Pinpoint the cell where the given text exists, returning its [x, y] midpoint coordinate. 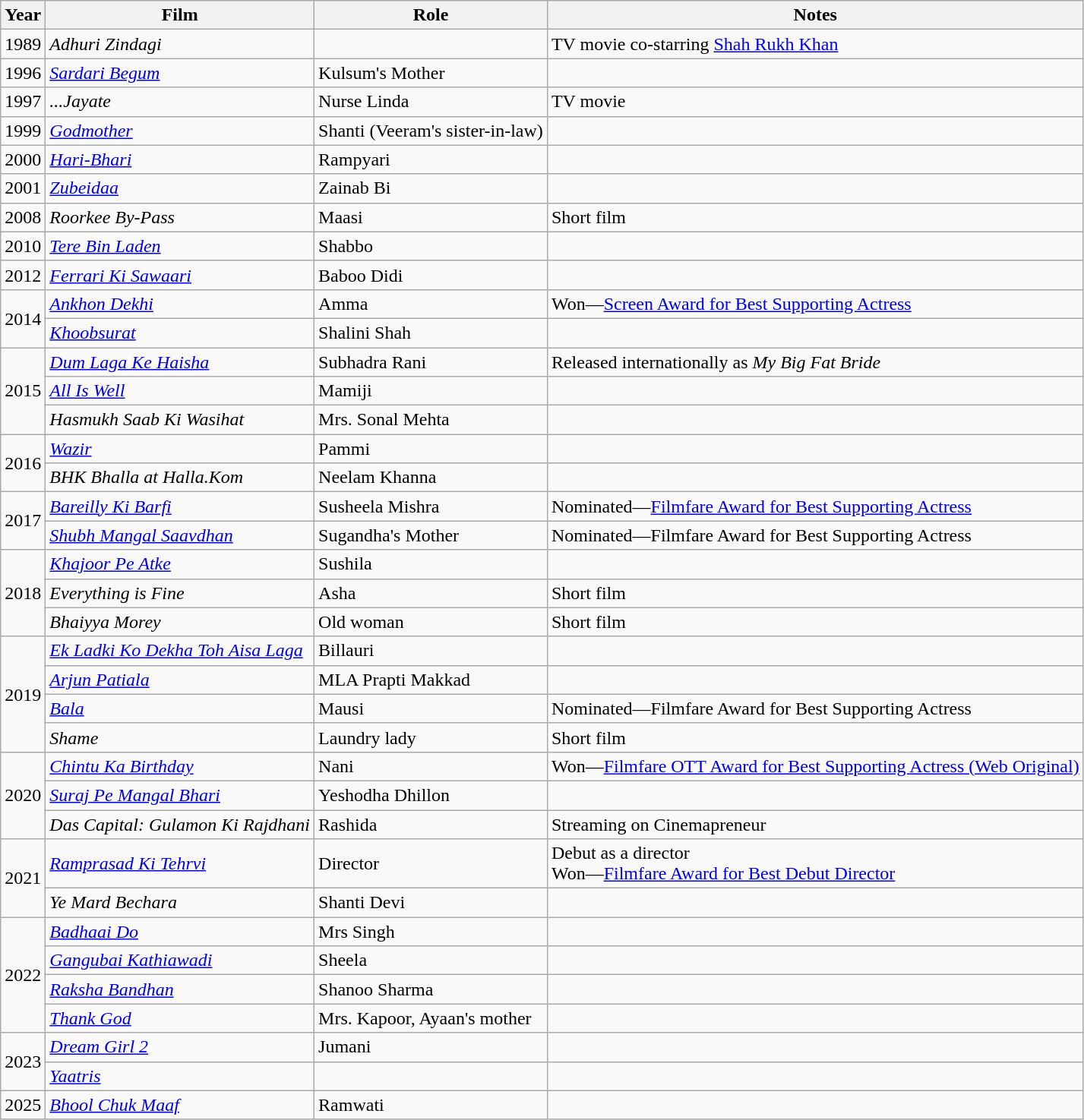
Mausi [431, 708]
Thank God [180, 1018]
2000 [23, 159]
Bala [180, 708]
Khoobsurat [180, 333]
Hari-Bhari [180, 159]
Year [23, 15]
Zubeidaa [180, 188]
Gangubai Kathiawadi [180, 961]
2001 [23, 188]
Mrs. Sonal Mehta [431, 420]
Rampyari [431, 159]
Susheela Mishra [431, 506]
Shanti Devi [431, 903]
Badhaai Do [180, 932]
Ramwati [431, 1105]
Old woman [431, 622]
Asha [431, 593]
Amma [431, 304]
Raksha Bandhan [180, 989]
Ankhon Dekhi [180, 304]
Roorkee By-Pass [180, 217]
2018 [23, 593]
Shanoo Sharma [431, 989]
2012 [23, 275]
2020 [23, 795]
Yaatris [180, 1076]
Godmother [180, 131]
Pammi [431, 449]
1999 [23, 131]
Kulsum's Mother [431, 73]
BHK Bhalla at Halla.Kom [180, 478]
Hasmukh Saab Ki Wasihat [180, 420]
Mrs Singh [431, 932]
Role [431, 15]
Adhuri Zindagi [180, 44]
Shubh Mangal Saavdhan [180, 535]
Nurse Linda [431, 102]
Won—Screen Award for Best Supporting Actress [815, 304]
1997 [23, 102]
Suraj Pe Mangal Bhari [180, 795]
Ek Ladki Ko Dekha Toh Aisa Laga [180, 651]
Won—Filmfare OTT Award for Best Supporting Actress (Web Original) [815, 766]
Tere Bin Laden [180, 246]
2016 [23, 463]
Released internationally as My Big Fat Bride [815, 362]
Zainab Bi [431, 188]
Bhaiyya Morey [180, 622]
Sushila [431, 564]
2017 [23, 521]
Sheela [431, 961]
Sardari Begum [180, 73]
2023 [23, 1062]
Yeshodha Dhillon [431, 795]
Maasi [431, 217]
2021 [23, 878]
...Jayate [180, 102]
Baboo Didi [431, 275]
2019 [23, 694]
Dream Girl 2 [180, 1047]
Everything is Fine [180, 593]
Dum Laga Ke Haisha [180, 362]
Ramprasad Ki Tehrvi [180, 864]
Neelam Khanna [431, 478]
2014 [23, 318]
Streaming on Cinemapreneur [815, 824]
TV movie co-starring Shah Rukh Khan [815, 44]
Bareilly Ki Barfi [180, 506]
Notes [815, 15]
Jumani [431, 1047]
Bhool Chuk Maaf [180, 1105]
Shame [180, 737]
Nani [431, 766]
Shalini Shah [431, 333]
Shanti (Veeram's sister-in-law) [431, 131]
2008 [23, 217]
2010 [23, 246]
Film [180, 15]
Debut as a directorWon—Filmfare Award for Best Debut Director [815, 864]
2025 [23, 1105]
Shabbo [431, 246]
Ferrari Ki Sawaari [180, 275]
Das Capital: Gulamon Ki Rajdhani [180, 824]
1989 [23, 44]
Mrs. Kapoor, Ayaan's mother [431, 1018]
Director [431, 864]
Arjun Patiala [180, 680]
Rashida [431, 824]
All Is Well [180, 391]
1996 [23, 73]
TV movie [815, 102]
Laundry lady [431, 737]
Subhadra Rani [431, 362]
2022 [23, 975]
Chintu Ka Birthday [180, 766]
2015 [23, 391]
Billauri [431, 651]
Mamiji [431, 391]
Ye Mard Bechara [180, 903]
Wazir [180, 449]
Khajoor Pe Atke [180, 564]
MLA Prapti Makkad [431, 680]
Sugandha's Mother [431, 535]
